Extract the [X, Y] coordinate from the center of the cell holding the provided text.  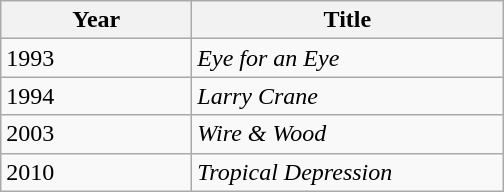
Wire & Wood [348, 134]
2003 [96, 134]
1993 [96, 58]
2010 [96, 172]
Larry Crane [348, 96]
Eye for an Eye [348, 58]
Title [348, 20]
Tropical Depression [348, 172]
1994 [96, 96]
Year [96, 20]
